Output the (x, y) coordinate of the center of the cell containing the given text.  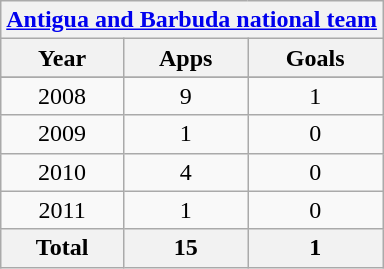
9 (185, 96)
Goals (316, 58)
Apps (185, 58)
2010 (62, 172)
4 (185, 172)
15 (185, 248)
Total (62, 248)
2009 (62, 134)
2008 (62, 96)
Antigua and Barbuda national team (192, 20)
2011 (62, 210)
Year (62, 58)
